Provide the (X, Y) coordinate of the cell's center where the given text is located.  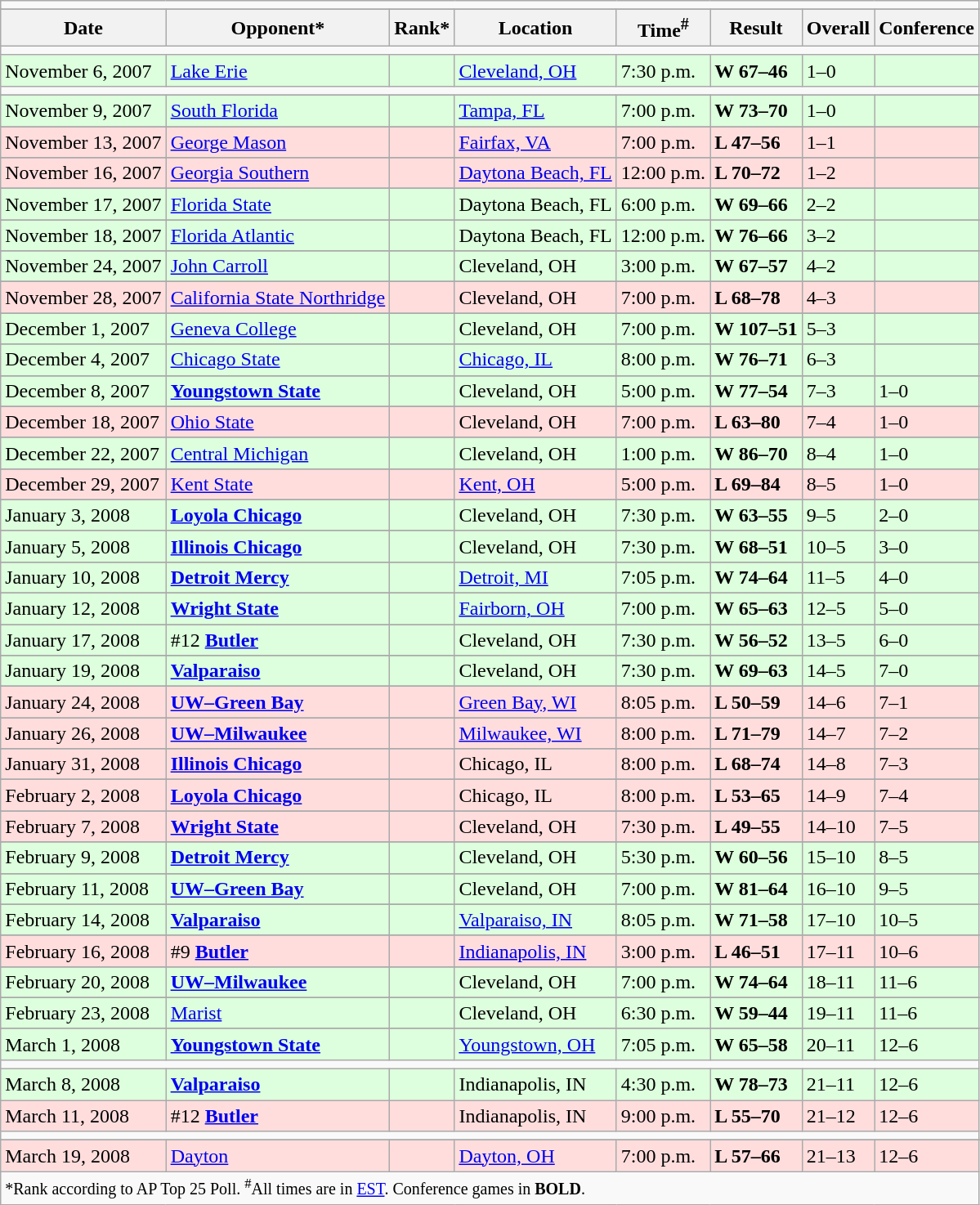
W 56–52 (757, 640)
14–9 (838, 795)
Overall (838, 28)
November 6, 2007 (83, 70)
2–2 (838, 204)
L 69–84 (757, 484)
L 71–79 (757, 733)
Opponent* (278, 28)
L 47–56 (757, 142)
L 53–65 (757, 795)
February 2, 2008 (83, 795)
December 18, 2007 (83, 422)
December 4, 2007 (83, 360)
December 29, 2007 (83, 484)
Florida Atlantic (278, 235)
2–0 (927, 515)
Time# (663, 28)
W 81–64 (757, 889)
*Rank according to AP Top 25 Poll. #All times are in EST. Conference games in BOLD. (490, 1188)
10–6 (927, 951)
3–2 (838, 235)
South Florida (278, 111)
L 68–74 (757, 764)
W 78–73 (757, 1085)
Result (757, 28)
11–5 (838, 577)
15–10 (838, 858)
November 28, 2007 (83, 298)
7–2 (927, 733)
L 49–55 (757, 826)
5–3 (838, 329)
4–2 (838, 267)
5:30 p.m. (663, 858)
4–3 (838, 298)
Marist (278, 1013)
Green Bay, WI (535, 702)
Central Michigan (278, 453)
January 26, 2008 (83, 733)
4:30 p.m. (663, 1085)
12–5 (838, 609)
18–11 (838, 982)
Dayton (278, 1156)
March 19, 2008 (83, 1156)
6–3 (838, 360)
8–4 (838, 453)
W 65–58 (757, 1044)
Lake Erie (278, 70)
W 63–55 (757, 515)
W 107–51 (757, 329)
Location (535, 28)
California State Northridge (278, 298)
January 5, 2008 (83, 546)
16–10 (838, 889)
W 71–58 (757, 920)
W 77–54 (757, 391)
November 13, 2007 (83, 142)
Youngstown, OH (535, 1044)
February 23, 2008 (83, 1013)
George Mason (278, 142)
Date (83, 28)
17–10 (838, 920)
Geneva College (278, 329)
6:00 p.m. (663, 204)
W 69–66 (757, 204)
7–0 (927, 671)
January 31, 2008 (83, 764)
W 67–57 (757, 267)
December 8, 2007 (83, 391)
February 9, 2008 (83, 858)
W 68–51 (757, 546)
L 57–66 (757, 1156)
#9 Butler (278, 951)
21–13 (838, 1156)
7–1 (927, 702)
March 1, 2008 (83, 1044)
3–0 (927, 546)
March 8, 2008 (83, 1085)
Georgia Southern (278, 173)
5–0 (927, 609)
Conference (927, 28)
L 55–70 (757, 1116)
14–5 (838, 671)
6–0 (927, 640)
1:00 p.m. (663, 453)
4–0 (927, 577)
L 70–72 (757, 173)
20–11 (838, 1044)
February 14, 2008 (83, 920)
21–11 (838, 1085)
January 3, 2008 (83, 515)
W 76–71 (757, 360)
January 12, 2008 (83, 609)
November 9, 2007 (83, 111)
January 17, 2008 (83, 640)
November 18, 2007 (83, 235)
7–5 (927, 826)
Fairfax, VA (535, 142)
6:30 p.m. (663, 1013)
L 46–51 (757, 951)
January 24, 2008 (83, 702)
W 73–70 (757, 111)
W 67–46 (757, 70)
Tampa, FL (535, 111)
Milwaukee, WI (535, 733)
Dayton, OH (535, 1156)
December 1, 2007 (83, 329)
Chicago State (278, 360)
January 19, 2008 (83, 671)
November 16, 2007 (83, 173)
Ohio State (278, 422)
Valparaiso, IN (535, 920)
December 22, 2007 (83, 453)
November 17, 2007 (83, 204)
1–2 (838, 173)
Detroit, MI (535, 577)
February 20, 2008 (83, 982)
14–6 (838, 702)
November 24, 2007 (83, 267)
W 60–56 (757, 858)
14–8 (838, 764)
13–5 (838, 640)
14–7 (838, 733)
February 11, 2008 (83, 889)
14–10 (838, 826)
Fairborn, OH (535, 609)
W 76–66 (757, 235)
19–11 (838, 1013)
Florida State (278, 204)
John Carroll (278, 267)
17–11 (838, 951)
L 63–80 (757, 422)
Kent State (278, 484)
Rank* (422, 28)
W 86–70 (757, 453)
W 65–63 (757, 609)
March 11, 2008 (83, 1116)
1–1 (838, 142)
January 10, 2008 (83, 577)
W 59–44 (757, 1013)
9:00 p.m. (663, 1116)
February 7, 2008 (83, 826)
L 68–78 (757, 298)
Kent, OH (535, 484)
L 50–59 (757, 702)
February 16, 2008 (83, 951)
21–12 (838, 1116)
W 69–63 (757, 671)
